From the cell containing the given text, extract its center point as (x, y) coordinate. 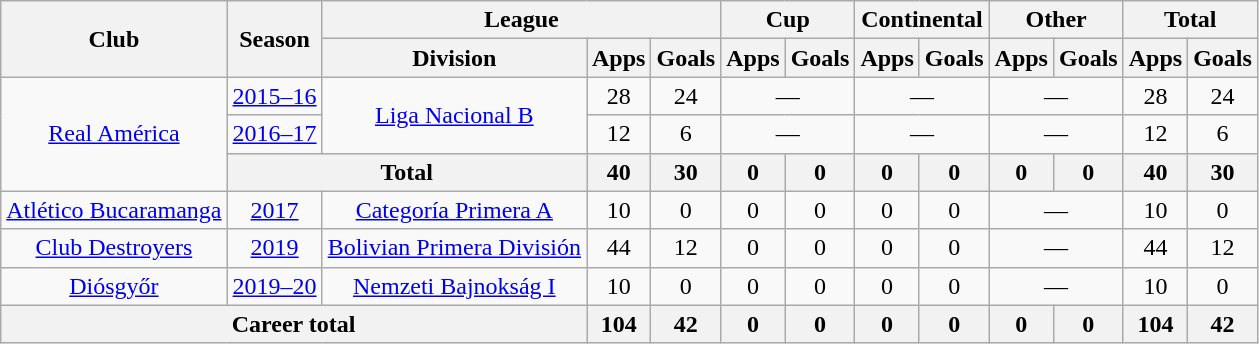
Bolivian Primera División (454, 248)
Continental (922, 20)
Real América (114, 134)
Liga Nacional B (454, 115)
Club (114, 39)
2019 (274, 248)
Atlético Bucaramanga (114, 210)
Diósgyőr (114, 286)
Other (1056, 20)
Club Destroyers (114, 248)
2017 (274, 210)
2019–20 (274, 286)
2015–16 (274, 96)
Division (454, 58)
Season (274, 39)
2016–17 (274, 134)
Nemzeti Bajnokság I (454, 286)
Categoría Primera A (454, 210)
Cup (788, 20)
Career total (294, 324)
League (522, 20)
